Locate the cell with the specified text and output its (x, y) center coordinate. 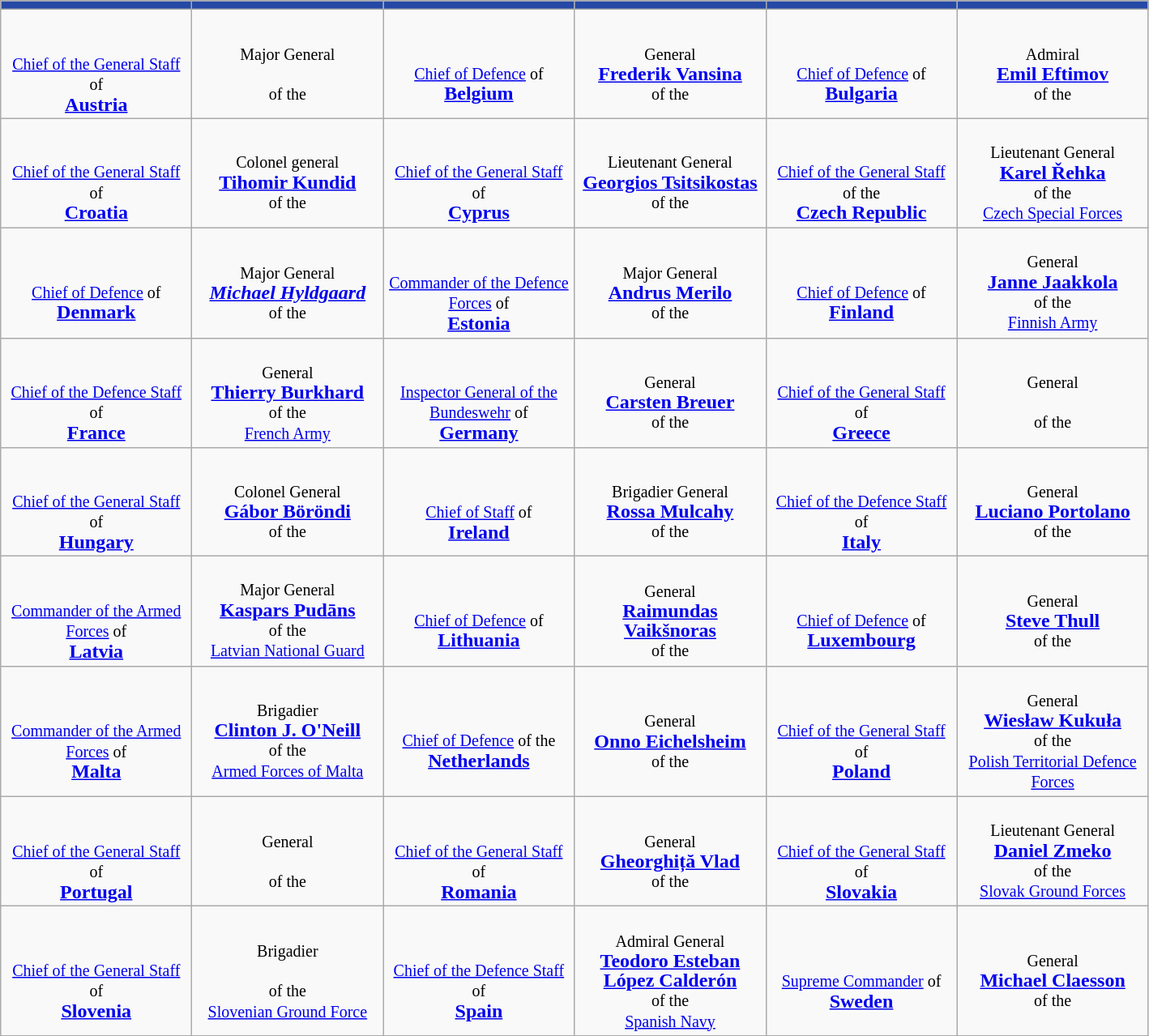
AdmiralEmil Eftimovof the (1053, 64)
Lieutenant GeneralKarel Řehkaof the Czech Special Forces (1053, 173)
BrigadierClinton J. O'Neillof the Armed Forces of Malta (288, 731)
Major GeneralAndrus Meriloof the (670, 283)
GeneralGheorghiță Vladof the (670, 851)
Supreme Commander ofSweden (861, 971)
GeneralWiesław Kukułaof the Polish Territorial Defence Forces (1053, 731)
Commander of the Armed Forces ofMalta (96, 731)
GeneralThierry Burkhardof the French Army (288, 393)
Lieutenant GeneralDaniel Zmekoof the Slovak Ground Forces (1053, 851)
GeneralJanne Jaakkolaof the Finnish Army (1053, 283)
Colonel generalTihomir Kundidof the (288, 173)
Chief of the General Staff ofAustria (96, 64)
Major Generalof the (288, 64)
Chief of Defence ofBelgium (479, 64)
Chief of the General Staff of the Czech Republic (861, 173)
Brigadierof the Slovenian Ground Force (288, 971)
GeneralOnno Eichelsheimof the (670, 731)
Chief of the General Staff ofRomania (479, 851)
Chief of the Defence Staff ofFrance (96, 393)
Colonel GeneralGábor Böröndiof the (288, 502)
Brigadier GeneralRossa Mulcahyof the (670, 502)
Chief of the General Staff ofSlovenia (96, 971)
Chief of Defence ofFinland (861, 283)
Chief of the General Staff ofCroatia (96, 173)
GeneralMichael Claessonof the (1053, 971)
Major GeneralMichael Hyldgaardof the (288, 283)
Chief of Defence ofLithuania (479, 612)
Chief of the Defence Staff ofItaly (861, 502)
Chief of Defence ofBulgaria (861, 64)
Chief of the Defence Staff ofSpain (479, 971)
GeneralLuciano Portolanoof the (1053, 502)
Chief of Defence ofDenmark (96, 283)
Major GeneralKaspars Pudānsof the Latvian National Guard (288, 612)
Chief of the General Staff ofSlovakia (861, 851)
Chief of Defence ofLuxembourg (861, 612)
GeneralSteve Thullof the (1053, 612)
Chief of the General Staff ofCyprus (479, 173)
Chief of the General Staff ofGreece (861, 393)
Commander of the Defence Forces ofEstonia (479, 283)
Chief of the General Staff ofPortugal (96, 851)
Chief of Defence of theNetherlands (479, 731)
GeneralRaimundas Vaikšnorasof the (670, 612)
Inspector General of the Bundeswehr ofGermany (479, 393)
Chief of the General Staff ofPoland (861, 731)
GeneralFrederik Vansinaof the (670, 64)
Admiral GeneralTeodoro Esteban López Calderónof the Spanish Navy (670, 971)
Commander of the Armed Forces ofLatvia (96, 612)
Chief of the General Staff ofHungary (96, 502)
Lieutenant GeneralGeorgios Tsitsikostasof the (670, 173)
Chief of Staff ofIreland (479, 502)
GeneralCarsten Breuerof the (670, 393)
